Return [X, Y] of the center of cell containing provided text 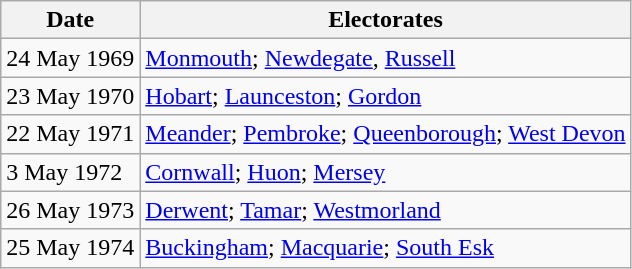
25 May 1974 [70, 248]
23 May 1970 [70, 96]
3 May 1972 [70, 172]
26 May 1973 [70, 210]
Meander; Pembroke; Queenborough; West Devon [386, 134]
24 May 1969 [70, 58]
Cornwall; Huon; Mersey [386, 172]
Hobart; Launceston; Gordon [386, 96]
Monmouth; Newdegate, Russell [386, 58]
22 May 1971 [70, 134]
Date [70, 20]
Derwent; Tamar; Westmorland [386, 210]
Buckingham; Macquarie; South Esk [386, 248]
Electorates [386, 20]
